For the text-containing cell, return its midpoint in (x, y) coordinate format. 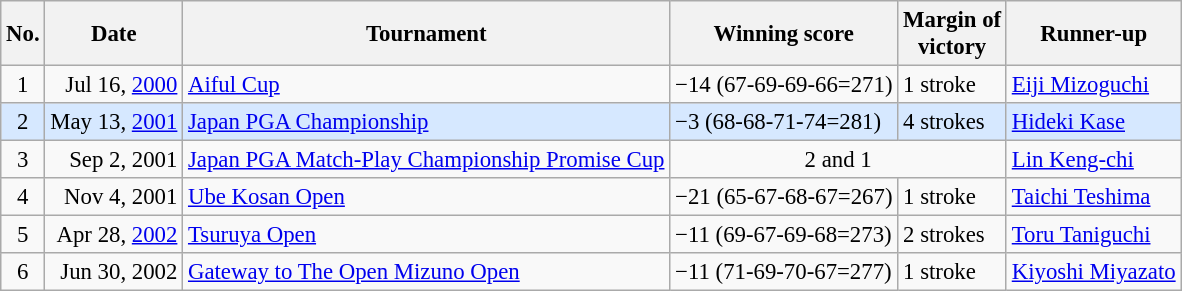
May 13, 2001 (114, 122)
5 (23, 235)
−11 (69-67-69-68=273) (784, 235)
Winning score (784, 34)
1 (23, 85)
Tournament (426, 34)
−21 (65-67-68-67=267) (784, 197)
4 (23, 197)
Jul 16, 2000 (114, 85)
Hideki Kase (1093, 122)
Eiji Mizoguchi (1093, 85)
Aiful Cup (426, 85)
Runner-up (1093, 34)
Taichi Teshima (1093, 197)
No. (23, 34)
Margin ofvictory (952, 34)
3 (23, 160)
2 and 1 (838, 160)
2 strokes (952, 235)
Date (114, 34)
2 (23, 122)
Japan PGA Championship (426, 122)
Tsuruya Open (426, 235)
Lin Keng-chi (1093, 160)
Nov 4, 2001 (114, 197)
Apr 28, 2002 (114, 235)
Toru Taniguchi (1093, 235)
−3 (68-68-71-74=281) (784, 122)
Sep 2, 2001 (114, 160)
Japan PGA Match-Play Championship Promise Cup (426, 160)
Ube Kosan Open (426, 197)
−14 (67-69-69-66=271) (784, 85)
4 strokes (952, 122)
